Return (X, Y) of the center of cell containing provided text 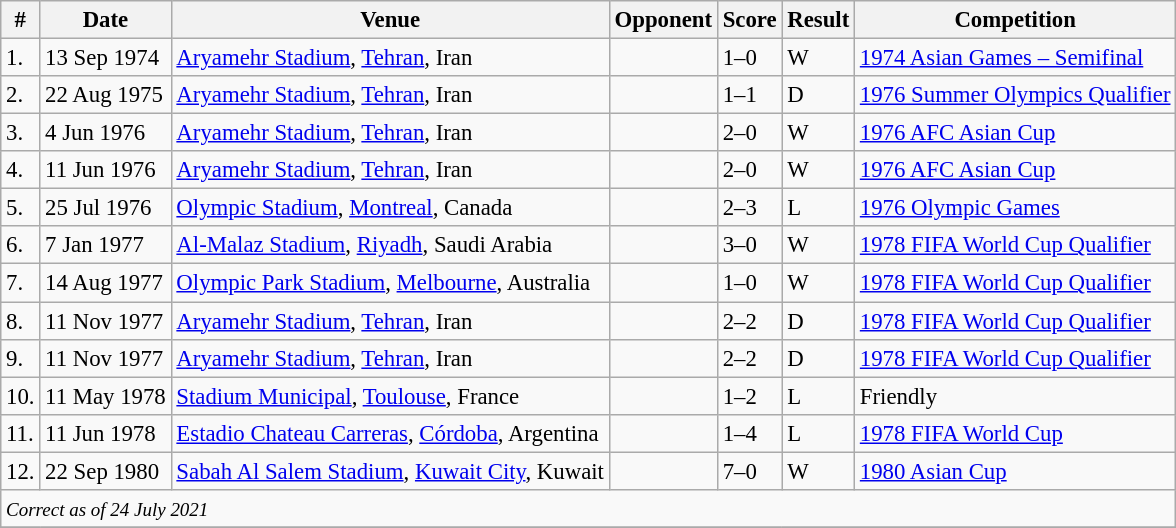
11 Jun 1976 (106, 170)
22 Aug 1975 (106, 95)
Estadio Chateau Carreras, Córdoba, Argentina (390, 433)
14 Aug 1977 (106, 283)
8. (20, 321)
9. (20, 358)
Result (818, 20)
4 Jun 1976 (106, 133)
1974 Asian Games – Semifinal (1016, 58)
10. (20, 396)
5. (20, 208)
Friendly (1016, 396)
1–1 (750, 95)
Olympic Park Stadium, Melbourne, Australia (390, 283)
7. (20, 283)
3. (20, 133)
12. (20, 471)
1–4 (750, 433)
7 Jan 1977 (106, 245)
Olympic Stadium, Montreal, Canada (390, 208)
25 Jul 1976 (106, 208)
Score (750, 20)
2–3 (750, 208)
22 Sep 1980 (106, 471)
Stadium Municipal, Toulouse, France (390, 396)
3–0 (750, 245)
Correct as of 24 July 2021 (588, 509)
11 Jun 1978 (106, 433)
6. (20, 245)
2. (20, 95)
13 Sep 1974 (106, 58)
1980 Asian Cup (1016, 471)
Competition (1016, 20)
1–2 (750, 396)
7–0 (750, 471)
1. (20, 58)
Al-Malaz Stadium, Riyadh, Saudi Arabia (390, 245)
1978 FIFA World Cup (1016, 433)
4. (20, 170)
1976 Olympic Games (1016, 208)
# (20, 20)
11 May 1978 (106, 396)
Opponent (663, 20)
Date (106, 20)
Venue (390, 20)
1976 Summer Olympics Qualifier (1016, 95)
11. (20, 433)
Sabah Al Salem Stadium, Kuwait City, Kuwait (390, 471)
